Capture the cell that displays the provided text and extract its (X, Y) central coordinate. 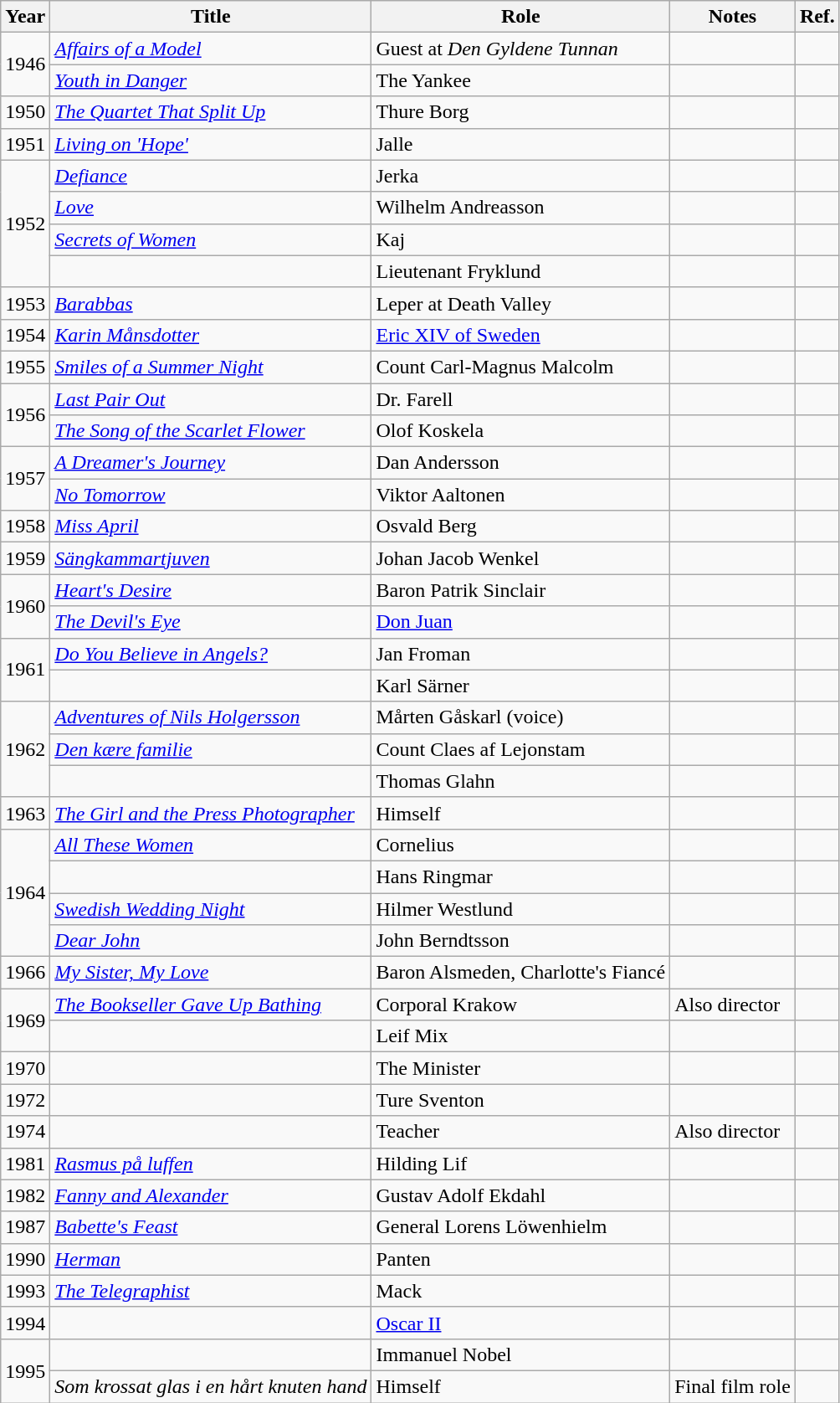
The Minister (520, 1068)
Corporal Krakow (520, 1005)
Dr. Farell (520, 399)
Sängkammartjuven (211, 558)
Jan Froman (520, 654)
Baron Patrik Sinclair (520, 590)
Hilmer Westlund (520, 908)
Dear John (211, 941)
Panten (520, 1259)
Immanuel Nobel (520, 1354)
1953 (25, 303)
Title (211, 17)
All These Women (211, 845)
General Lorens Löwenhielm (520, 1227)
Oscar II (520, 1323)
Adventures of Nils Holgersson (211, 717)
Osvald Berg (520, 527)
Heart's Desire (211, 590)
Thure Borg (520, 112)
Den kære familie (211, 749)
Fanny and Alexander (211, 1195)
Ture Sventon (520, 1100)
1981 (25, 1164)
1969 (25, 1020)
1966 (25, 973)
1956 (25, 415)
Baron Alsmeden, Charlotte's Fiancé (520, 973)
1954 (25, 335)
The Yankee (520, 80)
Viktor Aaltonen (520, 495)
Notes (733, 17)
1995 (25, 1370)
Youth in Danger (211, 80)
The Devil's Eye (211, 622)
The Telegraphist (211, 1291)
Living on 'Hope' (211, 144)
Som krossat glas i en hårt knuten hand (211, 1386)
1958 (25, 527)
Eric XIV of Sweden (520, 335)
1959 (25, 558)
1955 (25, 367)
The Girl and the Press Photographer (211, 813)
1951 (25, 144)
Smiles of a Summer Night (211, 367)
Do You Believe in Angels? (211, 654)
The Song of the Scarlet Flower (211, 431)
Cornelius (520, 845)
Olof Koskela (520, 431)
Jerka (520, 176)
1962 (25, 749)
1963 (25, 813)
1972 (25, 1100)
Last Pair Out (211, 399)
Leper at Death Valley (520, 303)
Final film role (733, 1386)
Kaj (520, 239)
Guest at Den Gyldene Tunnan (520, 49)
Ref. (817, 17)
1993 (25, 1291)
Swedish Wedding Night (211, 908)
1994 (25, 1323)
1950 (25, 112)
No Tomorrow (211, 495)
John Berndtsson (520, 941)
Count Claes af Lejonstam (520, 749)
1974 (25, 1132)
Karin Månsdotter (211, 335)
Gustav Adolf Ekdahl (520, 1195)
1960 (25, 606)
Johan Jacob Wenkel (520, 558)
My Sister, My Love (211, 973)
1982 (25, 1195)
Dan Andersson (520, 463)
Year (25, 17)
Babette's Feast (211, 1227)
1964 (25, 892)
The Bookseller Gave Up Bathing (211, 1005)
Defiance (211, 176)
Mårten Gåskarl (voice) (520, 717)
Love (211, 208)
1987 (25, 1227)
Jalle (520, 144)
Role (520, 17)
1961 (25, 670)
Wilhelm Andreasson (520, 208)
Lieutenant Fryklund (520, 271)
Herman (211, 1259)
Hans Ringmar (520, 876)
Karl Särner (520, 686)
1957 (25, 479)
The Quartet That Split Up (211, 112)
Rasmus på luffen (211, 1164)
1952 (25, 224)
1990 (25, 1259)
Secrets of Women (211, 239)
1946 (25, 64)
Don Juan (520, 622)
Miss April (211, 527)
A Dreamer's Journey (211, 463)
Thomas Glahn (520, 781)
Barabbas (211, 303)
Mack (520, 1291)
Affairs of a Model (211, 49)
1970 (25, 1068)
Count Carl-Magnus Malcolm (520, 367)
Leif Mix (520, 1036)
Teacher (520, 1132)
Hilding Lif (520, 1164)
